Search for the cell housing the specified text and yield its [X, Y] center coordinate. 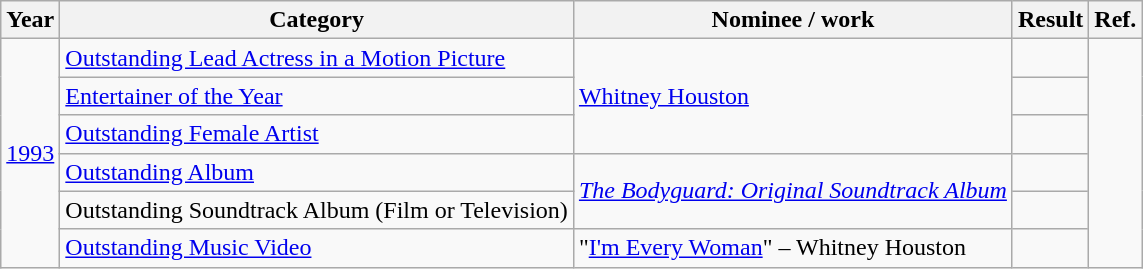
Result [1050, 20]
Outstanding Music Video [317, 248]
"I'm Every Woman" – Whitney Houston [792, 248]
Category [317, 20]
Outstanding Soundtrack Album (Film or Television) [317, 210]
Ref. [1116, 20]
Year [30, 20]
Nominee / work [792, 20]
Outstanding Album [317, 172]
Outstanding Lead Actress in a Motion Picture [317, 58]
Whitney Houston [792, 96]
1993 [30, 153]
Outstanding Female Artist [317, 134]
Entertainer of the Year [317, 96]
The Bodyguard: Original Soundtrack Album [792, 191]
